Extract the [X, Y] coordinate from the center of the cell holding the provided text.  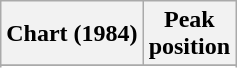
Chart (1984) [72, 34]
Peakposition [189, 34]
